Pinpoint the cell where the given text exists, returning its (X, Y) midpoint coordinate. 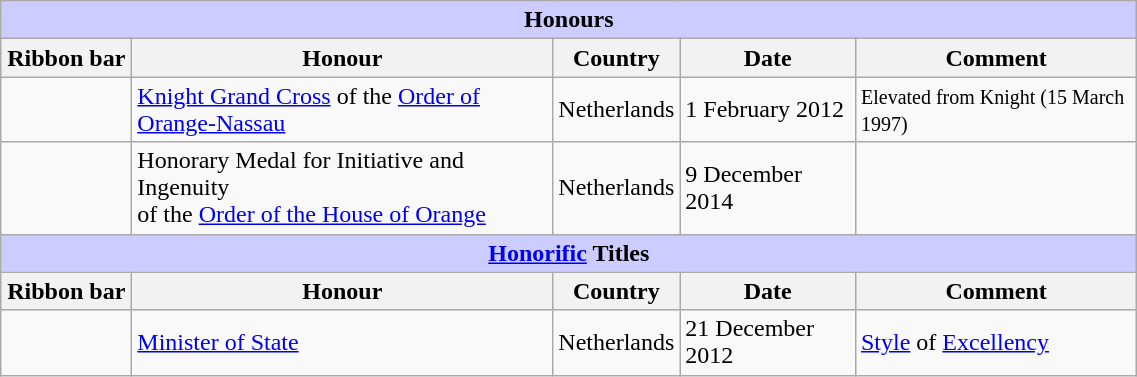
9 December 2014 (768, 188)
Honorific Titles (569, 253)
Elevated from Knight (15 March 1997) (996, 110)
Honorary Medal for Initiative and Ingenuity of the Order of the House of Orange (342, 188)
1 February 2012 (768, 110)
Style of Excellency (996, 342)
Knight Grand Cross of the Order of Orange-Nassau (342, 110)
Honours (569, 20)
21 December 2012 (768, 342)
Minister of State (342, 342)
